Return the [x, y] coordinate for the center point of the cell that contains the specified text.  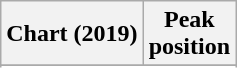
Peakposition [189, 34]
Chart (2019) [72, 34]
